Determine the [X, Y] coordinate at the center of the cell enclosing the given text.  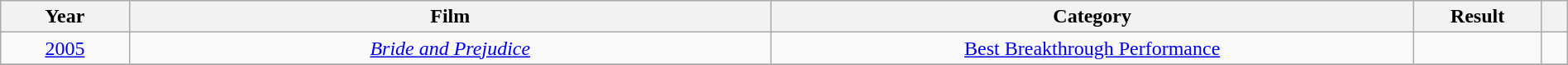
Film [450, 17]
Year [65, 17]
Bride and Prejudice [450, 48]
Result [1477, 17]
2005 [65, 48]
Best Breakthrough Performance [1092, 48]
Category [1092, 17]
